Output the (X, Y) coordinate of the center of the cell containing the given text.  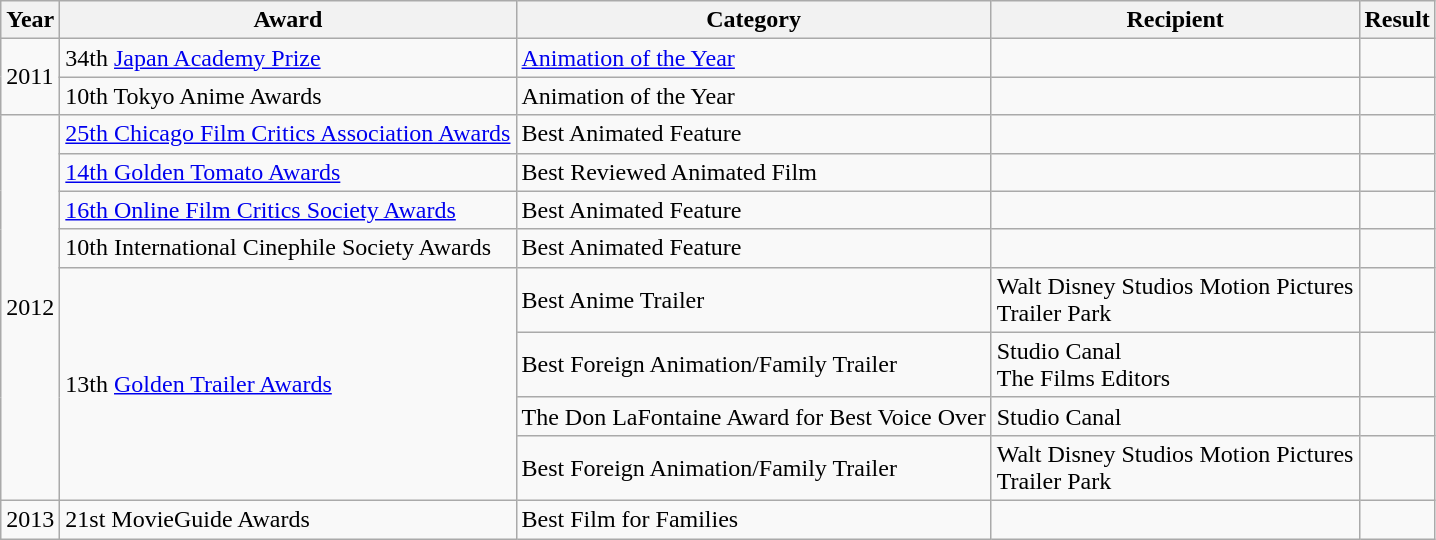
13th Golden Trailer Awards (288, 384)
21st MovieGuide Awards (288, 519)
Best Film for Families (754, 519)
14th Golden Tomato Awards (288, 172)
10th Tokyo Anime Awards (288, 96)
Best Reviewed Animated Film (754, 172)
The Don LaFontaine Award for Best Voice Over (754, 416)
34th Japan Academy Prize (288, 58)
Category (754, 20)
2012 (30, 308)
Award (288, 20)
Result (1397, 20)
Studio Canal (1175, 416)
Best Anime Trailer (754, 300)
Studio CanalThe Films Editors (1175, 364)
Recipient (1175, 20)
2011 (30, 77)
Year (30, 20)
2013 (30, 519)
10th International Cinephile Society Awards (288, 248)
16th Online Film Critics Society Awards (288, 210)
25th Chicago Film Critics Association Awards (288, 134)
